Detect which cell encompasses the target text, then output its (x, y) center coordinate. 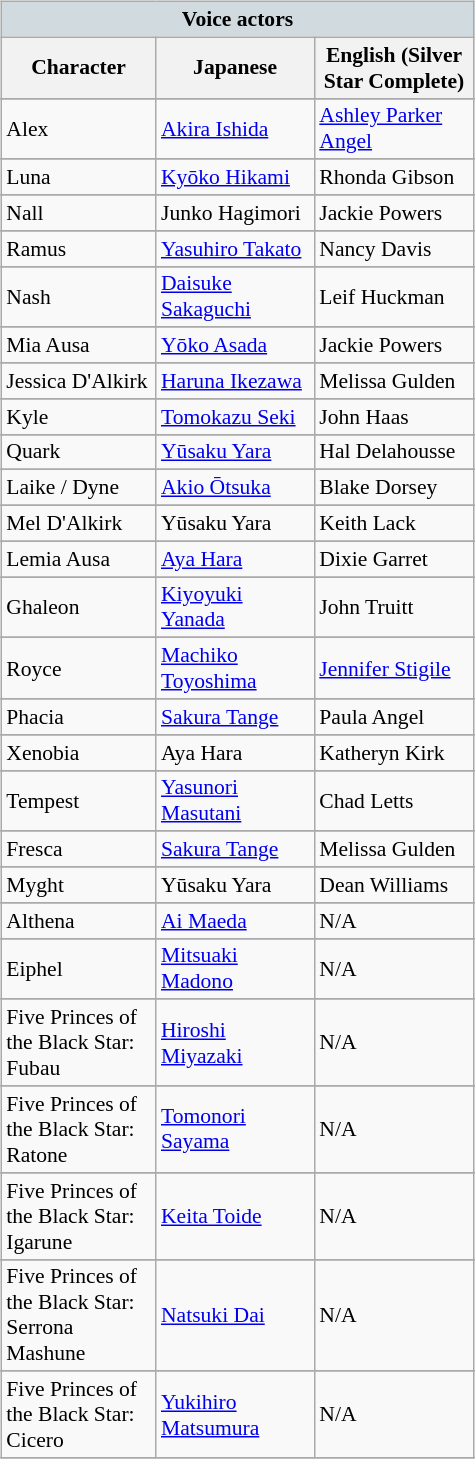
Kyōko Hikami (235, 177)
Five Princes of the Black Star: Serrona Mashune (78, 1315)
Rhonda Gibson (394, 177)
Mel D'Alkirk (78, 523)
Royce (78, 668)
Quark (78, 452)
Ai Maeda (235, 920)
Eiphel (78, 968)
Leif Huckman (394, 296)
John Truitt (394, 606)
Five Princes of the Black Star: Fubau (78, 1042)
Tomokazu Seki (235, 416)
English (Silver Star Complete) (394, 68)
Fresca (78, 849)
Jessica D'Alkirk (78, 381)
John Haas (394, 416)
Mitsuaki Madono (235, 968)
Yasuhiro Takato (235, 248)
Laike / Dyne (78, 488)
Akio Ōtsuka (235, 488)
Ramus (78, 248)
Althena (78, 920)
Natsuki Dai (235, 1315)
Five Princes of the Black Star: Ratone (78, 1130)
Tomonori Sayama (235, 1130)
Ghaleon (78, 606)
Dean Williams (394, 885)
Yōko Asada (235, 345)
Mia Ausa (78, 345)
Kiyoyuki Yanada (235, 606)
Akira Ishida (235, 128)
Katheryn Kirk (394, 752)
Kyle (78, 416)
Five Princes of the Black Star: Igarune (78, 1216)
Yasunori Masutani (235, 800)
Jennifer Stigile (394, 668)
Junko Hagimori (235, 213)
Dixie Garret (394, 559)
Phacia (78, 717)
Paula Angel (394, 717)
Voice actors (237, 19)
Japanese (235, 68)
Chad Letts (394, 800)
Nash (78, 296)
Nancy Davis (394, 248)
Nall (78, 213)
Haruna Ikezawa (235, 381)
Machiko Toyoshima (235, 668)
Xenobia (78, 752)
Hal Delahousse (394, 452)
Character (78, 68)
Keith Lack (394, 523)
Keita Toide (235, 1216)
Yukihiro Matsumura (235, 1414)
Luna (78, 177)
Ashley Parker Angel (394, 128)
Alex (78, 128)
Daisuke Sakaguchi (235, 296)
Hiroshi Miyazaki (235, 1042)
Myght (78, 885)
Blake Dorsey (394, 488)
Lemia Ausa (78, 559)
Five Princes of the Black Star: Cicero (78, 1414)
Tempest (78, 800)
